From the cell containing the given text, extract its center point as [x, y] coordinate. 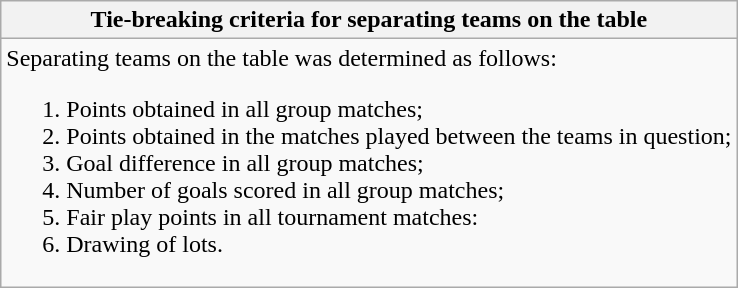
Tie-breaking criteria for separating teams on the table [369, 20]
